Locate the cell with the specified text and output its (x, y) center coordinate. 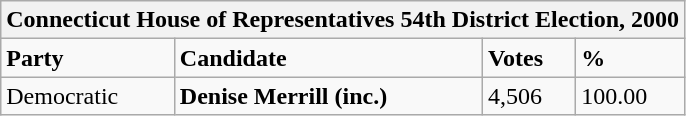
100.00 (630, 96)
Candidate (328, 58)
Connecticut House of Representatives 54th District Election, 2000 (343, 20)
Votes (528, 58)
4,506 (528, 96)
Democratic (88, 96)
Denise Merrill (inc.) (328, 96)
Party (88, 58)
% (630, 58)
